Return the [X, Y] coordinate for the center point of the cell that contains the specified text.  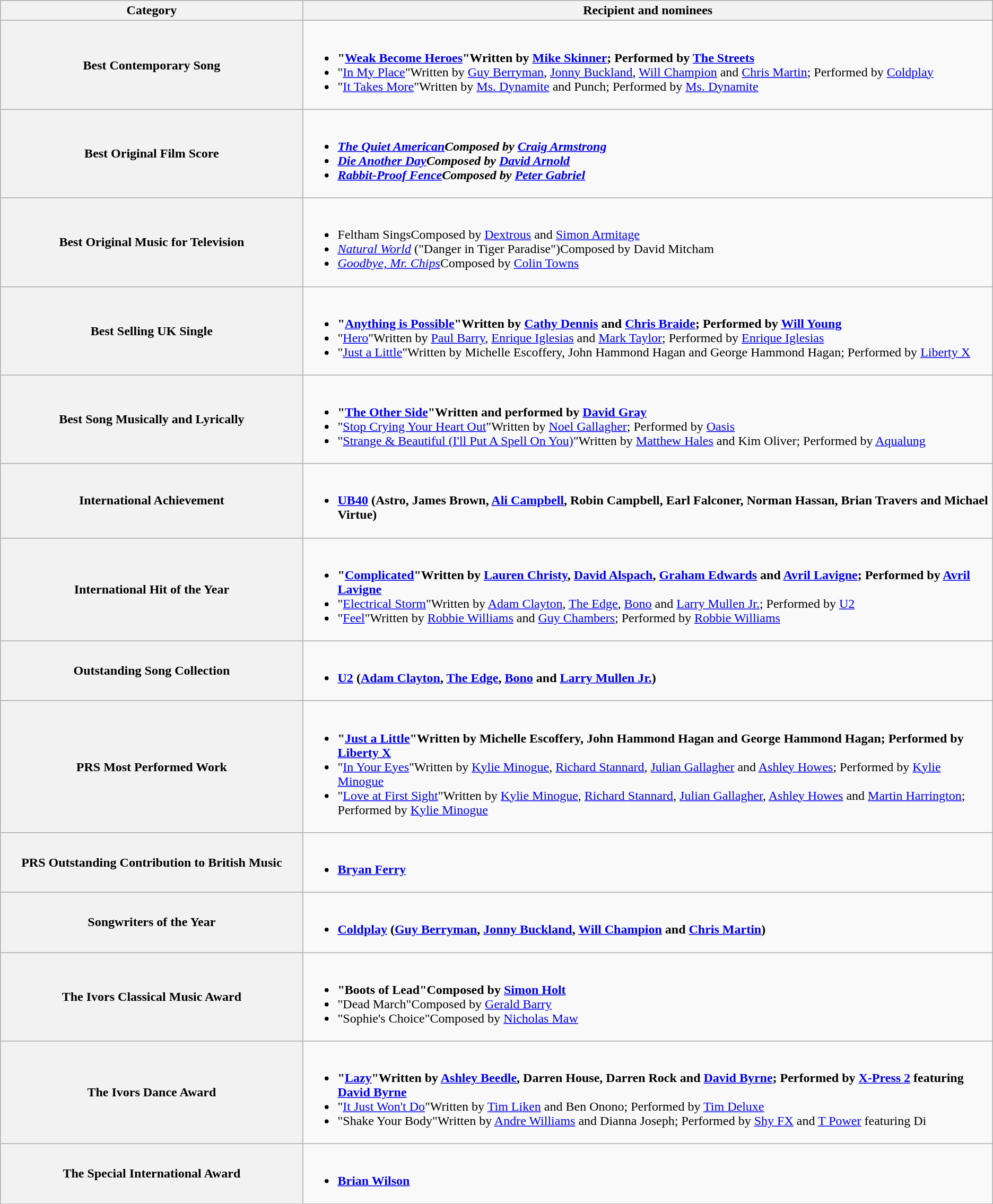
Brian Wilson [648, 1174]
UB40 (Astro, James Brown, Ali Campbell, Robin Campbell, Earl Falconer, Norman Hassan, Brian Travers and Michael Virtue) [648, 501]
The Ivors Classical Music Award [152, 997]
U2 (Adam Clayton, The Edge, Bono and Larry Mullen Jr.) [648, 670]
Best Original Film Score [152, 154]
Outstanding Song Collection [152, 670]
The Special International Award [152, 1174]
The Ivors Dance Award [152, 1093]
Best Song Musically and Lyrically [152, 419]
Best Selling UK Single [152, 331]
PRS Most Performed Work [152, 766]
Bryan Ferry [648, 862]
"Boots of Lead"Composed by Simon Holt"Dead March"Composed by Gerald Barry"Sophie's Choice"Composed by Nicholas Maw [648, 997]
Category [152, 11]
Best Original Music for Television [152, 242]
International Achievement [152, 501]
International Hit of the Year [152, 589]
Best Contemporary Song [152, 65]
PRS Outstanding Contribution to British Music [152, 862]
Coldplay (Guy Berryman, Jonny Buckland, Will Champion and Chris Martin) [648, 922]
The Quiet AmericanComposed by Craig ArmstrongDie Another DayComposed by David ArnoldRabbit-Proof FenceComposed by Peter Gabriel [648, 154]
Recipient and nominees [648, 11]
Songwriters of the Year [152, 922]
